Output the [X, Y] coordinate of the center of the cell containing the given text.  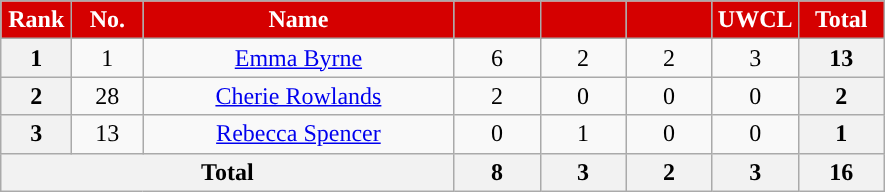
Rank [36, 20]
UWCL [755, 20]
Cherie Rowlands [298, 96]
No. [108, 20]
28 [108, 96]
6 [497, 58]
Emma Byrne [298, 58]
16 [841, 172]
Name [298, 20]
8 [497, 172]
Rebecca Spencer [298, 134]
